Capture the cell that displays the provided text and extract its [x, y] central coordinate. 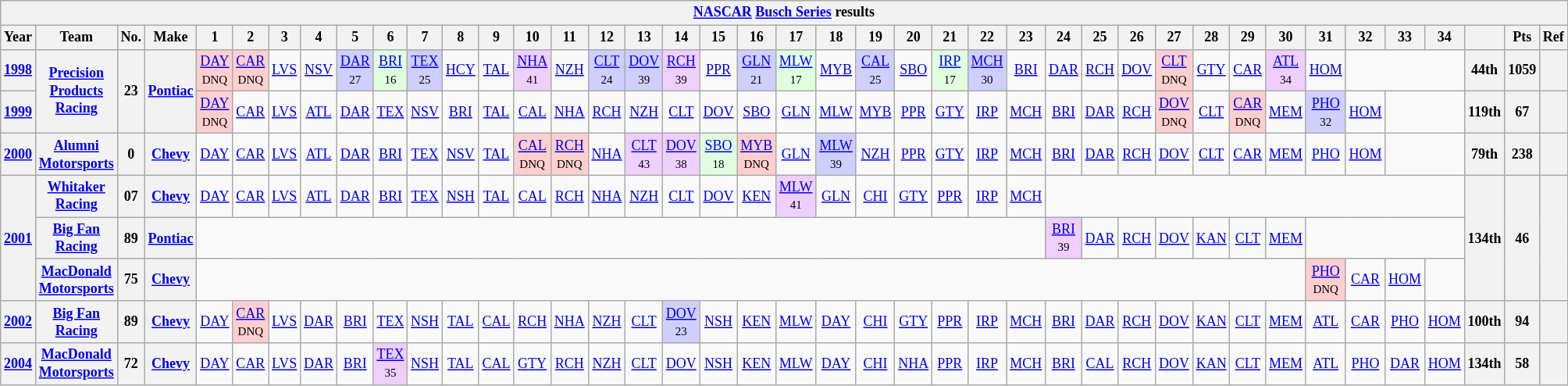
44th [1484, 70]
PHO32 [1326, 113]
1999 [19, 113]
24 [1064, 38]
238 [1523, 154]
MYBDNQ [757, 154]
5 [355, 38]
6 [390, 38]
119th [1484, 113]
11 [569, 38]
Whitaker Racing [77, 196]
CALDNQ [533, 154]
BRI39 [1064, 238]
CLT43 [644, 154]
Precision Products Racing [77, 91]
MLW41 [796, 196]
16 [757, 38]
20 [914, 38]
2004 [19, 364]
79th [1484, 154]
DAR27 [355, 70]
Year [19, 38]
TEX25 [425, 70]
DOVDNQ [1174, 113]
MCH30 [987, 70]
2000 [19, 154]
32 [1365, 38]
67 [1523, 113]
18 [836, 38]
Alumni Motorsports [77, 154]
7 [425, 38]
34 [1445, 38]
94 [1523, 322]
ATL34 [1286, 70]
CLTDNQ [1174, 70]
GLN21 [757, 70]
NHA41 [533, 70]
8 [461, 38]
Ref [1553, 38]
30 [1286, 38]
3 [284, 38]
1 [215, 38]
TEX35 [390, 364]
Pts [1523, 38]
33 [1406, 38]
28 [1211, 38]
14 [681, 38]
29 [1248, 38]
72 [131, 364]
2001 [19, 238]
Make [170, 38]
15 [718, 38]
2 [251, 38]
MLW17 [796, 70]
SBO18 [718, 154]
4 [319, 38]
17 [796, 38]
HCY [461, 70]
No. [131, 38]
1059 [1523, 70]
75 [131, 280]
1998 [19, 70]
25 [1099, 38]
22 [987, 38]
13 [644, 38]
NASCAR Busch Series results [784, 13]
31 [1326, 38]
PHODNQ [1326, 280]
07 [131, 196]
IRP17 [950, 70]
21 [950, 38]
DOV38 [681, 154]
DOV39 [644, 70]
46 [1523, 238]
RCHDNQ [569, 154]
19 [875, 38]
26 [1137, 38]
MLW39 [836, 154]
27 [1174, 38]
Team [77, 38]
RCH39 [681, 70]
12 [607, 38]
9 [497, 38]
CLT24 [607, 70]
10 [533, 38]
2002 [19, 322]
BRI16 [390, 70]
100th [1484, 322]
DOV23 [681, 322]
CAL25 [875, 70]
58 [1523, 364]
0 [131, 154]
